Locate the cell with the specified text and output its [X, Y] center coordinate. 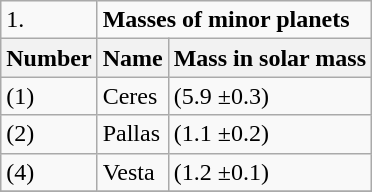
(5.9 ±0.3) [270, 96]
Masses of minor planets [234, 20]
(1) [49, 96]
(1.1 ±0.2) [270, 134]
(1.2 ±0.1) [270, 172]
Number [49, 58]
Ceres [132, 96]
1. [49, 20]
Mass in solar mass [270, 58]
(4) [49, 172]
Pallas [132, 134]
Name [132, 58]
(2) [49, 134]
Vesta [132, 172]
